Find where the given text appears and provide that cell's center as (x, y) coordinate. 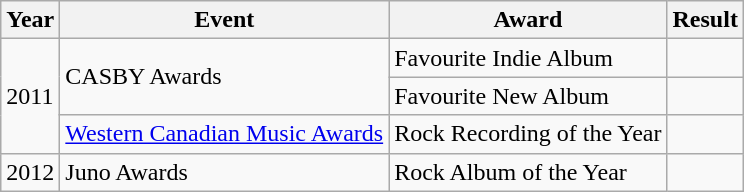
Award (528, 20)
Rock Album of the Year (528, 172)
2011 (30, 96)
2012 (30, 172)
CASBY Awards (224, 77)
Year (30, 20)
Western Canadian Music Awards (224, 134)
Favourite Indie Album (528, 58)
Juno Awards (224, 172)
Result (705, 20)
Favourite New Album (528, 96)
Event (224, 20)
Rock Recording of the Year (528, 134)
